Scan for the cell matching the given text and deliver its (x, y) coordinate at center. 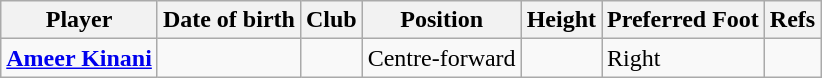
Player (80, 20)
Centre-forward (442, 58)
Date of birth (228, 20)
Right (684, 58)
Preferred Foot (684, 20)
Height (561, 20)
Club (331, 20)
Ameer Kinani (80, 58)
Position (442, 20)
Refs (792, 20)
